Scan for the cell matching the given text and deliver its [x, y] coordinate at center. 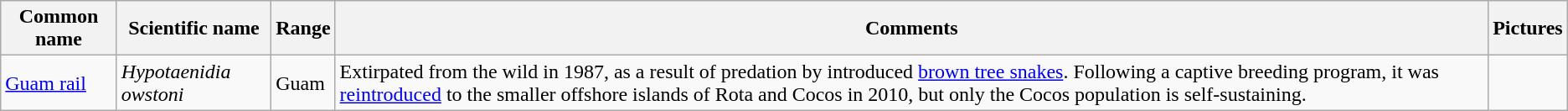
Common name [59, 29]
Guam rail [59, 82]
Range [303, 29]
Guam [303, 82]
Comments [911, 29]
Hypotaenidia owstoni [193, 82]
Scientific name [193, 29]
Pictures [1528, 29]
